Determine the [X, Y] coordinate at the center of the cell enclosing the given text.  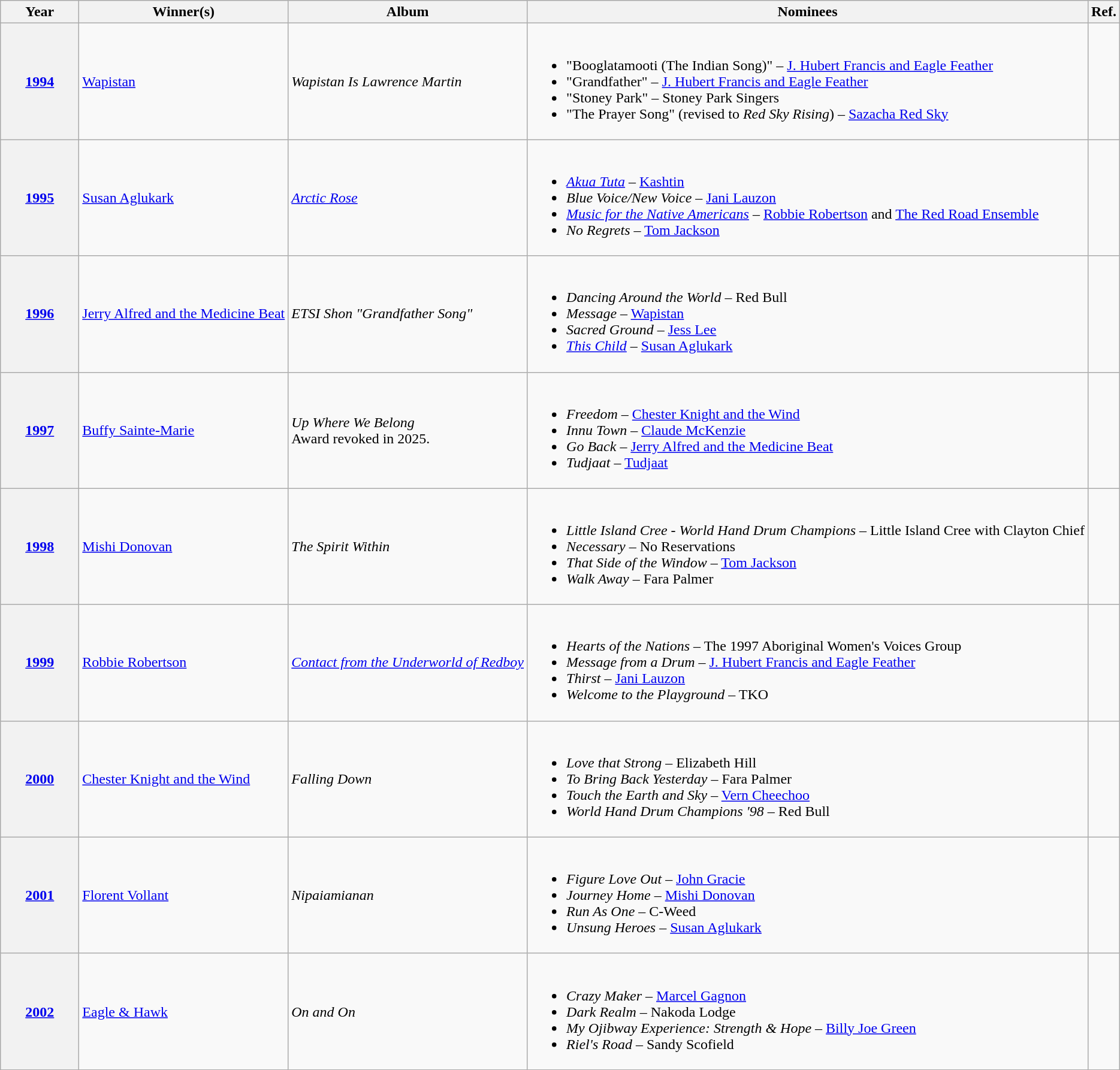
1994 [40, 81]
Love that Strong – Elizabeth HillTo Bring Back Yesterday – Fara PalmerTouch the Earth and Sky – Vern CheechooWorld Hand Drum Champions '98 – Red Bull [808, 779]
1997 [40, 430]
Freedom – Chester Knight and the WindInnu Town – Claude McKenzieGo Back – Jerry Alfred and the Medicine BeatTudjaat – Tudjaat [808, 430]
1999 [40, 663]
On and On [407, 1011]
Eagle & Hawk [183, 1011]
Dancing Around the World – Red BullMessage – WapistanSacred Ground – Jess LeeThis Child – Susan Aglukark [808, 314]
ETSI Shon "Grandfather Song" [407, 314]
Arctic Rose [407, 198]
Wapistan Is Lawrence Martin [407, 81]
Nominees [808, 12]
Susan Aglukark [183, 198]
Contact from the Underworld of Redboy [407, 663]
Florent Vollant [183, 895]
Mishi Donovan [183, 546]
Wapistan [183, 81]
Ref. [1104, 12]
Robbie Robertson [183, 663]
2001 [40, 895]
Year [40, 12]
Nipaiamianan [407, 895]
Falling Down [407, 779]
Crazy Maker – Marcel GagnonDark Realm – Nakoda LodgeMy Ojibway Experience: Strength & Hope – Billy Joe GreenRiel's Road – Sandy Scofield [808, 1011]
2000 [40, 779]
Buffy Sainte-Marie [183, 430]
Album [407, 12]
Jerry Alfred and the Medicine Beat [183, 314]
1998 [40, 546]
2002 [40, 1011]
1995 [40, 198]
Chester Knight and the Wind [183, 779]
1996 [40, 314]
Up Where We BelongAward revoked in 2025. [407, 430]
Figure Love Out – John GracieJourney Home – Mishi DonovanRun As One – C-WeedUnsung Heroes – Susan Aglukark [808, 895]
Winner(s) [183, 12]
The Spirit Within [407, 546]
